Detect which cell encompasses the target text, then output its (x, y) center coordinate. 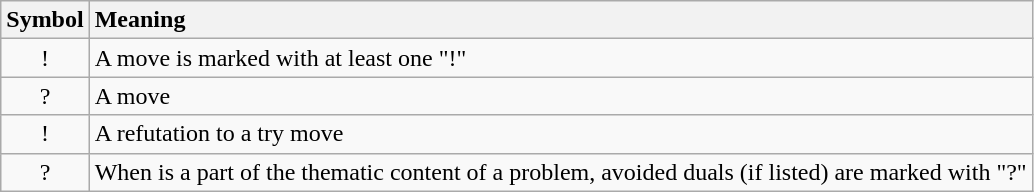
A move is marked with at least one "!" (560, 58)
A move (560, 96)
When is a part of the thematic content of a problem, avoided duals (if listed) are marked with "?" (560, 172)
Meaning (560, 20)
Symbol (45, 20)
A refutation to a try move (560, 134)
